Detect which cell encompasses the target text, then output its [X, Y] center coordinate. 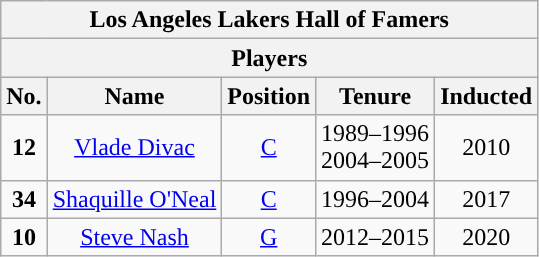
Shaquille O'Neal [134, 199]
Los Angeles Lakers Hall of Famers [270, 20]
2012–2015 [376, 237]
2017 [486, 199]
12 [24, 148]
10 [24, 237]
1989–19962004–2005 [376, 148]
1996–2004 [376, 199]
34 [24, 199]
Name [134, 96]
G [269, 237]
2010 [486, 148]
Steve Nash [134, 237]
Position [269, 96]
Vlade Divac [134, 148]
No. [24, 96]
Inducted [486, 96]
2020 [486, 237]
Players [270, 58]
Tenure [376, 96]
